Capture the cell that displays the provided text and extract its [X, Y] central coordinate. 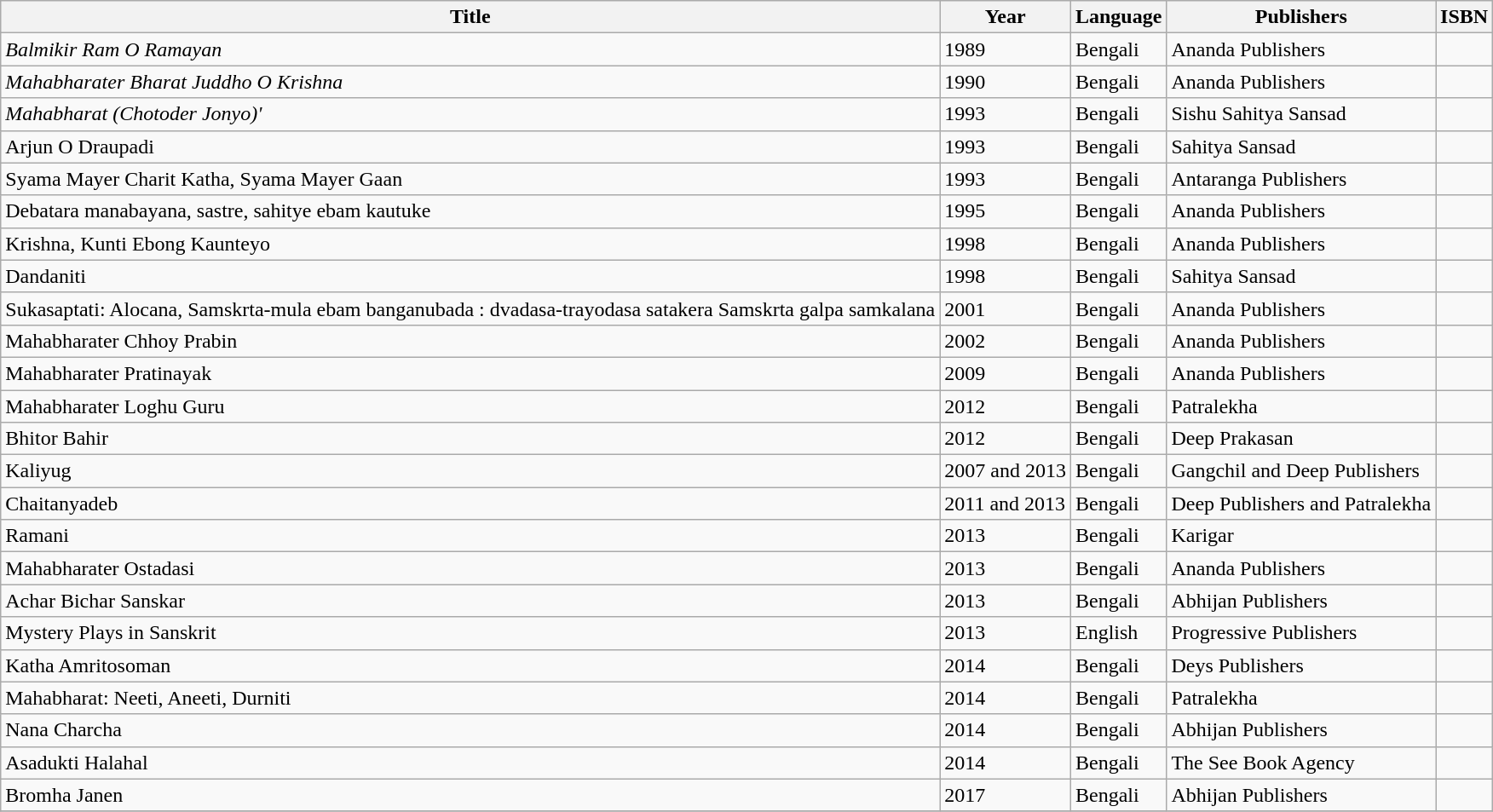
Deep Publishers and Patralekha [1301, 504]
1989 [1006, 49]
Karigar [1301, 536]
1995 [1006, 211]
Title [470, 17]
Mahabharater Pratinayak [470, 373]
Debatara manabayana, sastre, sahitye ebam kautuke [470, 211]
Year [1006, 17]
Arjun O Draupadi [470, 147]
1990 [1006, 82]
Mystery Plays in Sanskrit [470, 633]
2009 [1006, 373]
Mahabharater Chhoy Prabin [470, 341]
Ramani [470, 536]
Bhitor Bahir [470, 439]
Syama Mayer Charit Katha, Syama Mayer Gaan [470, 179]
Mahabharat: Neeti, Aneeti, Durniti [470, 698]
Bromha Janen [470, 795]
Asadukti Halahal [470, 763]
Nana Charcha [470, 730]
Mahabharater Bharat Juddho O Krishna [470, 82]
Sukasaptati: Alocana, Samskrta-mula ebam banganubada : dvadasa-trayodasa satakera Samskrta galpa samkalana [470, 308]
Mahabharater Ostadasi [470, 568]
Antaranga Publishers [1301, 179]
Krishna, Kunti Ebong Kaunteyo [470, 244]
Gangchil and Deep Publishers [1301, 471]
Kaliyug [470, 471]
The See Book Agency [1301, 763]
Chaitanyadeb [470, 504]
English [1118, 633]
Deys Publishers [1301, 665]
Balmikir Ram O Ramayan [470, 49]
ISBN [1464, 17]
Publishers [1301, 17]
Achar Bichar Sanskar [470, 601]
Deep Prakasan [1301, 439]
Dandaniti [470, 276]
Sishu Sahitya Sansad [1301, 114]
2002 [1006, 341]
Katha Amritosoman [470, 665]
2017 [1006, 795]
Mahabharater Loghu Guru [470, 406]
2007 and 2013 [1006, 471]
Progressive Publishers [1301, 633]
2001 [1006, 308]
Language [1118, 17]
2011 and 2013 [1006, 504]
Mahabharat (Chotoder Jonyo)' [470, 114]
